Provide the [X, Y] coordinate of the cell's center where the given text is located.  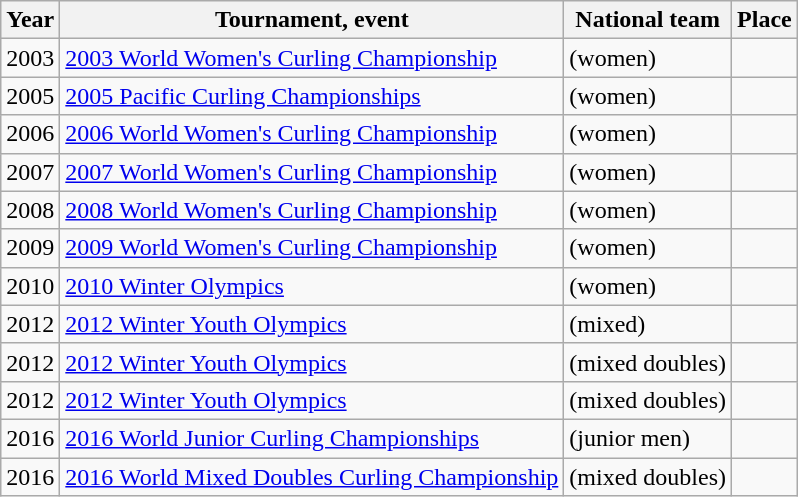
2008 [30, 210]
2007 World Women's Curling Championship [312, 172]
2003 [30, 58]
2016 World Mixed Doubles Curling Championship [312, 477]
2006 World Women's Curling Championship [312, 134]
(mixed) [648, 324]
2005 Pacific Curling Championships [312, 96]
2010 [30, 286]
Place [765, 20]
2009 World Women's Curling Championship [312, 248]
2005 [30, 96]
2008 World Women's Curling Championship [312, 210]
(junior men) [648, 438]
Tournament, event [312, 20]
Year [30, 20]
2006 [30, 134]
2010 Winter Olympics [312, 286]
National team [648, 20]
2007 [30, 172]
2009 [30, 248]
2016 World Junior Curling Championships [312, 438]
2003 World Women's Curling Championship [312, 58]
